Return (X, Y) of the center of cell containing provided text 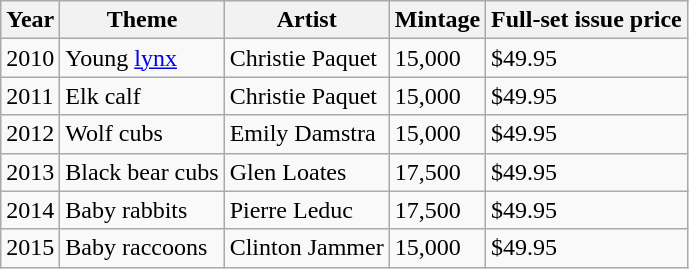
Mintage (437, 20)
Full-set issue price (587, 20)
2012 (30, 134)
Artist (306, 20)
Young lynx (142, 58)
Glen Loates (306, 172)
Year (30, 20)
2015 (30, 248)
Clinton Jammer (306, 248)
Baby raccoons (142, 248)
Pierre Leduc (306, 210)
Wolf cubs (142, 134)
2010 (30, 58)
2013 (30, 172)
Theme (142, 20)
Emily Damstra (306, 134)
Black bear cubs (142, 172)
Baby rabbits (142, 210)
2014 (30, 210)
2011 (30, 96)
Elk calf (142, 96)
